Return the [x, y] coordinate for the center point of the cell that contains the specified text.  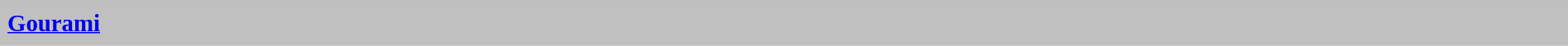
Gourami [784, 23]
